Extract the [X, Y] coordinate from the center of the cell holding the provided text.  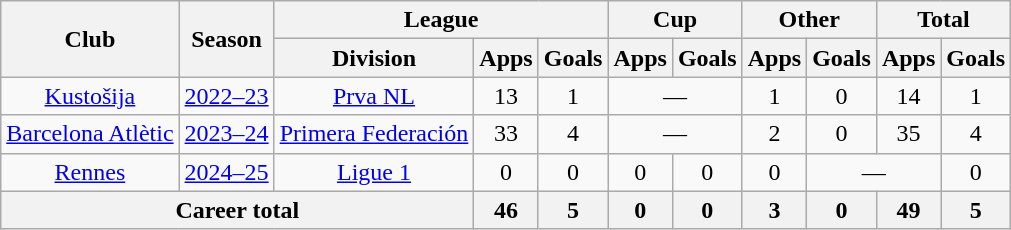
Division [374, 58]
14 [908, 96]
Season [226, 39]
Other [809, 20]
3 [774, 210]
Rennes [90, 172]
2023–24 [226, 134]
Career total [238, 210]
Barcelona Atlètic [90, 134]
League [441, 20]
46 [506, 210]
Kustošija [90, 96]
Cup [675, 20]
13 [506, 96]
Primera Federación [374, 134]
Ligue 1 [374, 172]
49 [908, 210]
35 [908, 134]
2 [774, 134]
2024–25 [226, 172]
Prva NL [374, 96]
2022–23 [226, 96]
Total [943, 20]
Club [90, 39]
33 [506, 134]
